Find where the given text appears and provide that cell's center as [X, Y] coordinate. 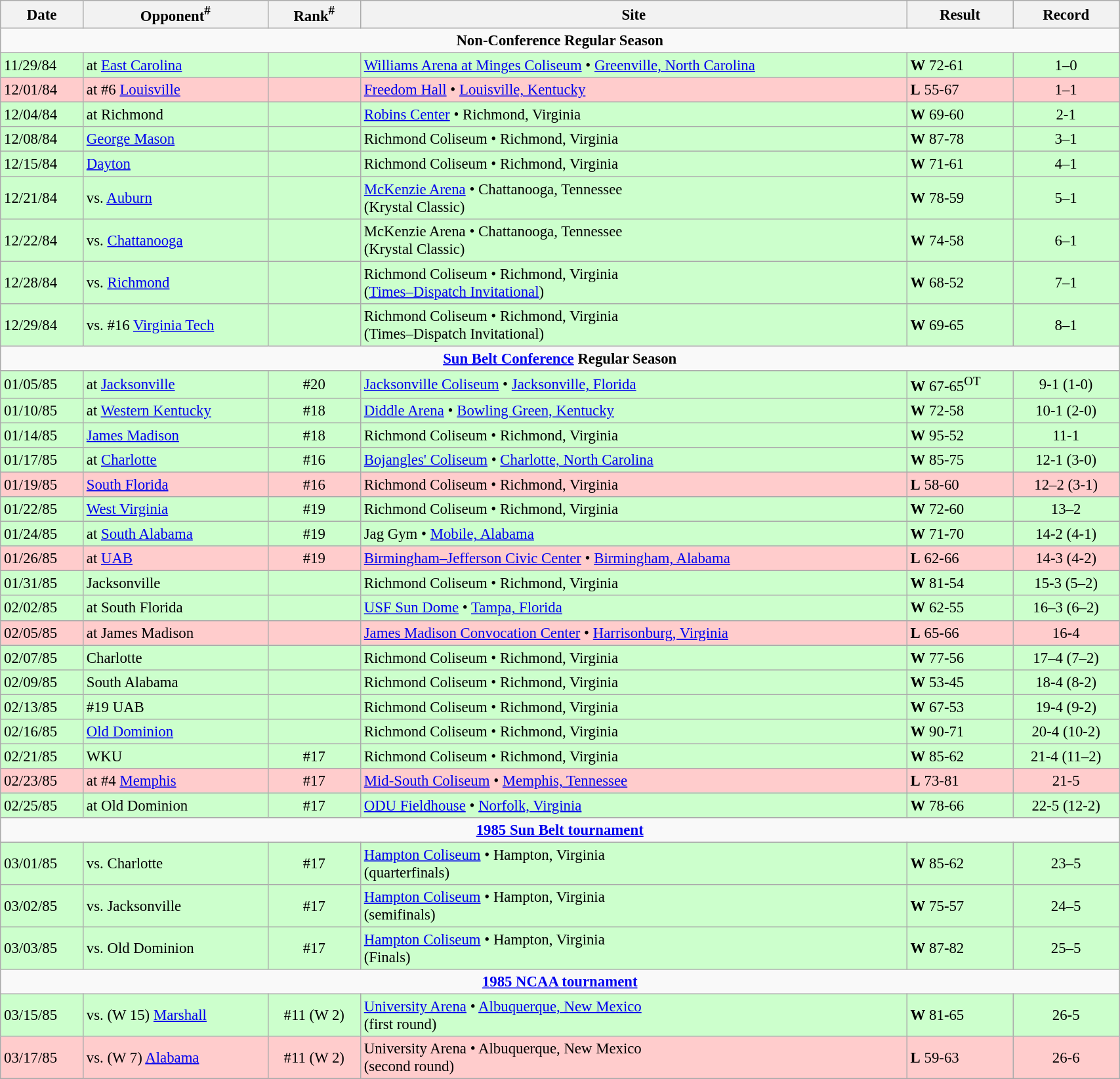
03/02/85 [42, 906]
12/29/84 [42, 324]
at #4 Memphis [176, 781]
George Mason [176, 140]
12/01/84 [42, 90]
at Jacksonville [176, 385]
26-5 [1066, 1016]
W 68-52 [959, 282]
14-3 (4-2) [1066, 559]
02/25/85 [42, 805]
17–4 (7–2) [1066, 658]
01/19/85 [42, 485]
at East Carolina [176, 66]
W 87-82 [959, 949]
Mid-South Coliseum • Memphis, Tennessee [634, 781]
6–1 [1066, 240]
Jacksonville [176, 583]
vs. Old Dominion [176, 949]
20-4 (10-2) [1066, 732]
W 78-66 [959, 805]
Freedom Hall • Louisville, Kentucky [634, 90]
at South Florida [176, 608]
02/02/85 [42, 608]
16-4 [1066, 633]
W 71-61 [959, 164]
02/05/85 [42, 633]
Non-Conference Regular Season [560, 41]
W 72-61 [959, 66]
Robins Center • Richmond, Virginia [634, 115]
L 58-60 [959, 485]
W 71-70 [959, 534]
Hampton Coliseum • Hampton, Virginia(semifinals) [634, 906]
at James Madison [176, 633]
16–3 (6–2) [1066, 608]
1985 NCAA tournament [560, 982]
1–0 [1066, 66]
W 81-54 [959, 583]
at Western Kentucky [176, 411]
W 75-57 [959, 906]
01/24/85 [42, 534]
24–5 [1066, 906]
03/03/85 [42, 949]
W 67-65OT [959, 385]
vs. Jacksonville [176, 906]
at #6 Louisville [176, 90]
12–2 (3-1) [1066, 485]
vs. Charlotte [176, 864]
James Madison [176, 435]
South Florida [176, 485]
12/28/84 [42, 282]
12/08/84 [42, 140]
ODU Fieldhouse • Norfolk, Virginia [634, 805]
8–1 [1066, 324]
at Richmond [176, 115]
03/15/85 [42, 1016]
11/29/84 [42, 66]
12/21/84 [42, 198]
21-5 [1066, 781]
13–2 [1066, 509]
01/05/85 [42, 385]
vs. Chattanooga [176, 240]
02/07/85 [42, 658]
USF Sun Dome • Tampa, Florida [634, 608]
W 72-60 [959, 509]
5–1 [1066, 198]
4–1 [1066, 164]
22-5 (12-2) [1066, 805]
3–1 [1066, 140]
W 69-65 [959, 324]
1–1 [1066, 90]
Hampton Coliseum • Hampton, Virginia(quarterfinals) [634, 864]
at South Alabama [176, 534]
Site [634, 14]
11-1 [1066, 435]
W 62-55 [959, 608]
Date [42, 14]
L 73-81 [959, 781]
W 90-71 [959, 732]
W 78-59 [959, 198]
Opponent# [176, 14]
L 55-67 [959, 90]
1985 Sun Belt tournament [560, 830]
Williams Arena at Minges Coliseum • Greenville, North Carolina [634, 66]
Birmingham–Jefferson Civic Center • Birmingham, Alabama [634, 559]
WKU [176, 756]
at Old Dominion [176, 805]
Jag Gym • Mobile, Alabama [634, 534]
James Madison Convocation Center • Harrisonburg, Virginia [634, 633]
at UAB [176, 559]
vs. Auburn [176, 198]
7–1 [1066, 282]
Rank# [314, 14]
10-1 (2-0) [1066, 411]
W 69-60 [959, 115]
Diddle Arena • Bowling Green, Kentucky [634, 411]
01/26/85 [42, 559]
Charlotte [176, 658]
W 67-53 [959, 707]
Dayton [176, 164]
19-4 (9-2) [1066, 707]
01/10/85 [42, 411]
W 87-78 [959, 140]
02/09/85 [42, 682]
12/04/84 [42, 115]
South Alabama [176, 682]
vs. Richmond [176, 282]
01/14/85 [42, 435]
W 77-56 [959, 658]
West Virginia [176, 509]
Hampton Coliseum • Hampton, Virginia(Finals) [634, 949]
W 81-65 [959, 1016]
L 65-66 [959, 633]
02/21/85 [42, 756]
01/17/85 [42, 460]
vs. (W 15) Marshall [176, 1016]
Bojangles' Coliseum • Charlotte, North Carolina [634, 460]
02/23/85 [42, 781]
01/31/85 [42, 583]
W 53-45 [959, 682]
12/15/84 [42, 164]
W 74-58 [959, 240]
#20 [314, 385]
#19 UAB [176, 707]
12/22/84 [42, 240]
14-2 (4-1) [1066, 534]
02/13/85 [42, 707]
Jacksonville Coliseum • Jacksonville, Florida [634, 385]
9-1 (1-0) [1066, 385]
Record [1066, 14]
Result [959, 14]
03/01/85 [42, 864]
15-3 (5–2) [1066, 583]
02/16/85 [42, 732]
01/22/85 [42, 509]
25–5 [1066, 949]
L 62-66 [959, 559]
W 72-58 [959, 411]
W 95-52 [959, 435]
21-4 (11–2) [1066, 756]
23–5 [1066, 864]
W 85-75 [959, 460]
Old Dominion [176, 732]
#11 (W 2) [314, 1016]
12-1 (3-0) [1066, 460]
at Charlotte [176, 460]
vs. #16 Virginia Tech [176, 324]
18-4 (8-2) [1066, 682]
University Arena • Albuquerque, New Mexico(first round) [634, 1016]
2-1 [1066, 115]
Sun Belt Conference Regular Season [560, 358]
